Extract the [x, y] coordinate from the center of the cell holding the provided text.  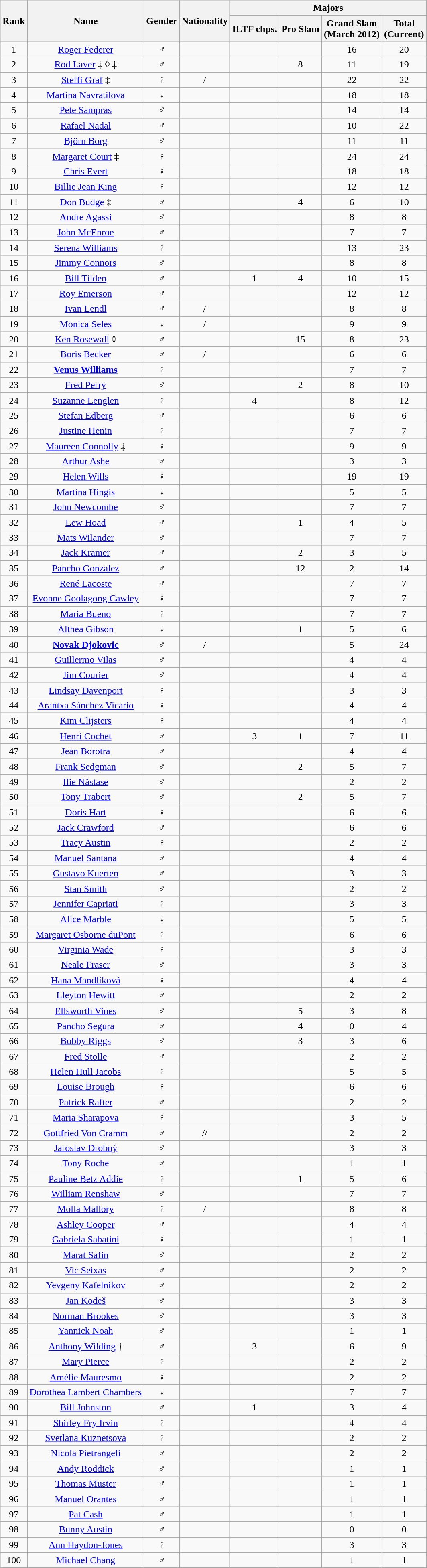
51 [14, 812]
Roger Federer [86, 49]
Kim Clijsters [86, 721]
71 [14, 1117]
97 [14, 1514]
95 [14, 1484]
// [205, 1133]
85 [14, 1331]
Pat Cash [86, 1514]
Doris Hart [86, 812]
43 [14, 690]
Pancho Segura [86, 1026]
Stefan Edberg [86, 415]
Tony Trabert [86, 797]
Neale Fraser [86, 965]
Maria Sharapova [86, 1117]
Pancho Gonzalez [86, 568]
74 [14, 1163]
88 [14, 1377]
29 [14, 477]
35 [14, 568]
Chris Evert [86, 171]
Jean Borotra [86, 751]
Gabriela Sabatini [86, 1240]
Guillermo Vilas [86, 660]
94 [14, 1469]
Jimmy Connors [86, 263]
38 [14, 614]
Maureen Connolly ‡ [86, 446]
Hana Mandlíková [86, 980]
42 [14, 675]
Fred Stolle [86, 1056]
Steffi Graf ‡ [86, 80]
81 [14, 1270]
John McEnroe [86, 233]
40 [14, 644]
Vic Seixas [86, 1270]
55 [14, 873]
Alice Marble [86, 919]
Bunny Austin [86, 1530]
Pete Sampras [86, 110]
William Renshaw [86, 1194]
49 [14, 782]
33 [14, 538]
98 [14, 1530]
17 [14, 293]
84 [14, 1316]
Andy Roddick [86, 1469]
Mary Pierce [86, 1362]
Fred Perry [86, 385]
52 [14, 827]
Serena Williams [86, 248]
John Newcombe [86, 507]
26 [14, 431]
50 [14, 797]
Ivan Lendl [86, 309]
28 [14, 461]
58 [14, 919]
Lleyton Hewitt [86, 995]
Gender [162, 21]
Dorothea Lambert Chambers [86, 1392]
Maria Bueno [86, 614]
78 [14, 1224]
Boris Becker [86, 354]
Frank Sedgman [86, 767]
34 [14, 553]
Björn Borg [86, 141]
Jaroslav Drobný [86, 1148]
Norman Brookes [86, 1316]
93 [14, 1453]
Yannick Noah [86, 1331]
Gottfried Von Cramm [86, 1133]
Majors [328, 8]
44 [14, 706]
Roy Emerson [86, 293]
Venus Williams [86, 370]
32 [14, 522]
63 [14, 995]
46 [14, 736]
75 [14, 1178]
Tracy Austin [86, 843]
Evonne Goolagong Cawley [86, 599]
Ellsworth Vines [86, 1011]
68 [14, 1072]
Henri Cochet [86, 736]
Rank [14, 21]
96 [14, 1499]
61 [14, 965]
80 [14, 1255]
Ann Haydon-Jones [86, 1545]
Rafael Nadal [86, 125]
Name [86, 21]
Bill Tilden [86, 278]
69 [14, 1087]
Jennifer Capriati [86, 904]
Patrick Rafter [86, 1102]
47 [14, 751]
Helen Hull Jacobs [86, 1072]
Arthur Ashe [86, 461]
Mats Wilander [86, 538]
Billie Jean King [86, 186]
Shirley Fry Irvin [86, 1423]
Justine Henin [86, 431]
René Lacoste [86, 583]
Nicola Pietrangeli [86, 1453]
Gustavo Kuerten [86, 873]
Jack Crawford [86, 827]
86 [14, 1346]
Stan Smith [86, 888]
Ashley Cooper [86, 1224]
Svetlana Kuznetsova [86, 1438]
Rod Laver ‡ ◊ ‡ [86, 65]
Lew Hoad [86, 522]
59 [14, 935]
79 [14, 1240]
39 [14, 629]
Pauline Betz Addie [86, 1178]
Ken Rosewall ◊ [86, 339]
Margaret Osborne duPont [86, 935]
73 [14, 1148]
Monica Seles [86, 324]
60 [14, 950]
99 [14, 1545]
Jan Kodeš [86, 1301]
54 [14, 858]
89 [14, 1392]
77 [14, 1209]
Anthony Wilding † [86, 1346]
31 [14, 507]
76 [14, 1194]
27 [14, 446]
45 [14, 721]
57 [14, 904]
100 [14, 1560]
Bobby Riggs [86, 1041]
83 [14, 1301]
67 [14, 1056]
70 [14, 1102]
Grand Slam(March 2012) [352, 29]
Thomas Muster [86, 1484]
66 [14, 1041]
Martina Navratilova [86, 95]
Jim Courier [86, 675]
Marat Safin [86, 1255]
30 [14, 492]
Manuel Orantes [86, 1499]
37 [14, 599]
Lindsay Davenport [86, 690]
Virginia Wade [86, 950]
Arantxa Sánchez Vicario [86, 706]
41 [14, 660]
Louise Brough [86, 1087]
Jack Kramer [86, 553]
Helen Wills [86, 477]
64 [14, 1011]
72 [14, 1133]
Amélie Mauresmo [86, 1377]
Margaret Court ‡ [86, 156]
48 [14, 767]
Ilie Năstase [86, 782]
87 [14, 1362]
Althea Gibson [86, 629]
Martina Hingis [86, 492]
92 [14, 1438]
91 [14, 1423]
53 [14, 843]
Nationality [205, 21]
62 [14, 980]
Michael Chang [86, 1560]
90 [14, 1407]
25 [14, 415]
Suzanne Lenglen [86, 400]
Tony Roche [86, 1163]
Don Budge ‡ [86, 202]
65 [14, 1026]
21 [14, 354]
36 [14, 583]
Yevgeny Kafelnikov [86, 1285]
Bill Johnston [86, 1407]
Novak Djokovic [86, 644]
Total (Current) [405, 29]
Andre Agassi [86, 217]
82 [14, 1285]
ILTF chps. [254, 29]
Manuel Santana [86, 858]
Molla Mallory [86, 1209]
56 [14, 888]
Pro Slam [301, 29]
